Capture the cell that displays the provided text and extract its (x, y) central coordinate. 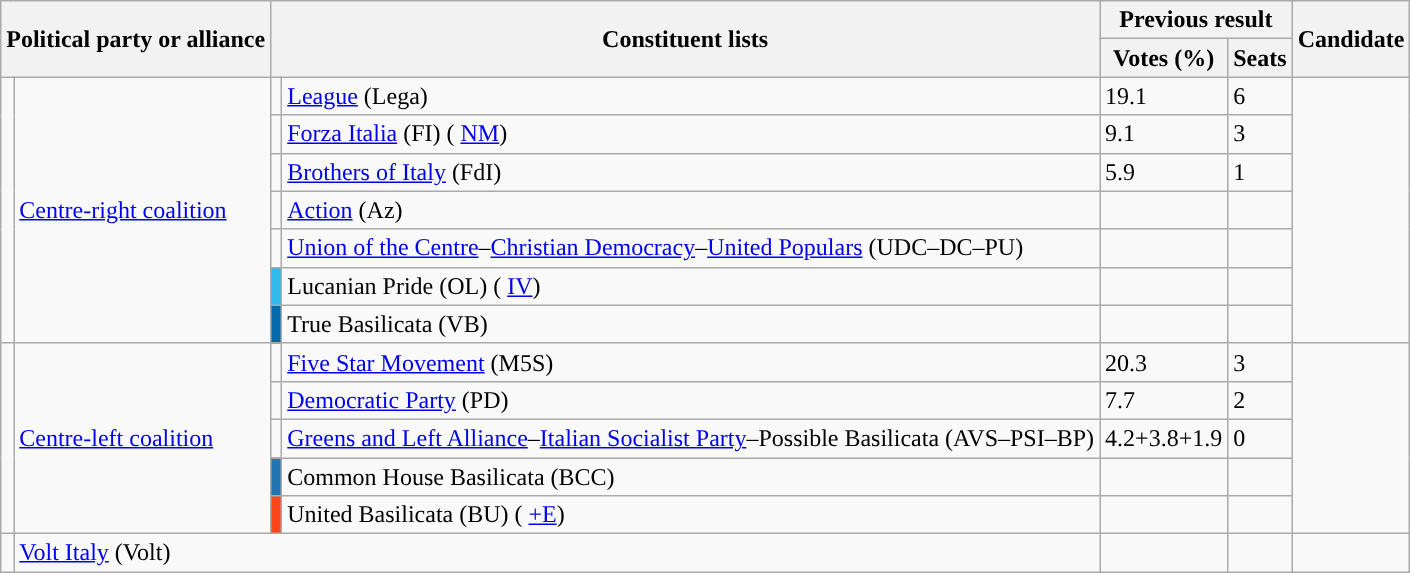
2 (1260, 400)
19.1 (1164, 96)
United Basilicata (BU) ( +E) (691, 515)
Centre-left coalition (142, 438)
Greens and Left Alliance–Italian Socialist Party–Possible Basilicata (AVS–PSI–BP) (691, 438)
League (Lega) (691, 96)
Constituent lists (686, 39)
6 (1260, 96)
Votes (%) (1164, 58)
Previous result (1196, 20)
Lucanian Pride (OL) ( IV) (691, 286)
Forza Italia (FI) ( NM) (691, 134)
Common House Basilicata (BCC) (691, 477)
Union of the Centre–Christian Democracy–United Populars (UDC–DC–PU) (691, 248)
4.2+3.8+1.9 (1164, 438)
Democratic Party (PD) (691, 400)
True Basilicata (VB) (691, 324)
9.1 (1164, 134)
Seats (1260, 58)
7.7 (1164, 400)
Centre-right coalition (142, 210)
1 (1260, 172)
Political party or alliance (136, 39)
Brothers of Italy (FdI) (691, 172)
5.9 (1164, 172)
Five Star Movement (M5S) (691, 362)
0 (1260, 438)
Action (Az) (691, 210)
Volt Italy (Volt) (557, 553)
Candidate (1351, 39)
20.3 (1164, 362)
